Search for the cell housing the specified text and yield its (X, Y) center coordinate. 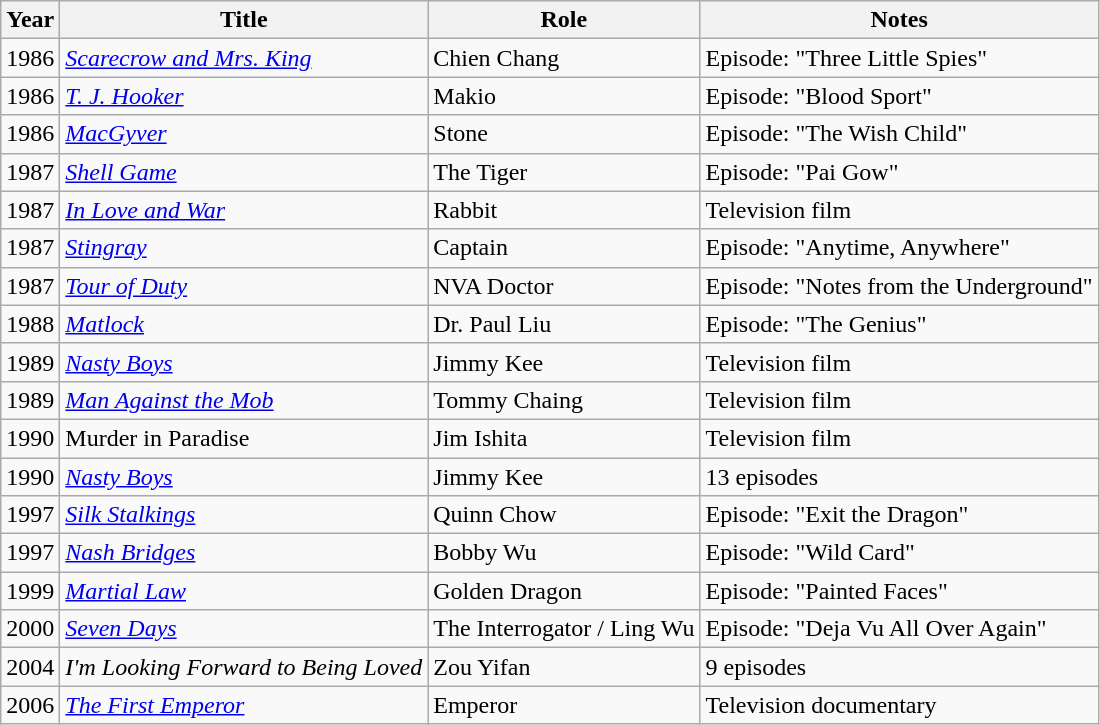
The First Emperor (244, 705)
Episode: "Notes from the Underground" (899, 286)
Stingray (244, 248)
In Love and War (244, 210)
Episode: "Wild Card" (899, 553)
Silk Stalkings (244, 515)
The Tiger (564, 172)
2000 (30, 629)
Bobby Wu (564, 553)
Captain (564, 248)
Murder in Paradise (244, 438)
I'm Looking Forward to Being Loved (244, 667)
1988 (30, 324)
Episode: "Pai Gow" (899, 172)
The Interrogator / Ling Wu (564, 629)
13 episodes (899, 477)
Episode: "Anytime, Anywhere" (899, 248)
Episode: "The Wish Child" (899, 134)
Rabbit (564, 210)
Golden Dragon (564, 591)
Man Against the Mob (244, 400)
Shell Game (244, 172)
Makio (564, 96)
1999 (30, 591)
Episode: "Blood Sport" (899, 96)
Episode: "Exit the Dragon" (899, 515)
2004 (30, 667)
T. J. Hooker (244, 96)
2006 (30, 705)
NVA Doctor (564, 286)
Nash Bridges (244, 553)
Dr. Paul Liu (564, 324)
Chien Chang (564, 58)
Stone (564, 134)
Notes (899, 20)
Episode: "Deja Vu All Over Again" (899, 629)
Martial Law (244, 591)
Title (244, 20)
Role (564, 20)
Year (30, 20)
Seven Days (244, 629)
Jim Ishita (564, 438)
Episode: "The Genius" (899, 324)
Tour of Duty (244, 286)
Scarecrow and Mrs. King (244, 58)
Episode: "Three Little Spies" (899, 58)
MacGyver (244, 134)
Tommy Chaing (564, 400)
9 episodes (899, 667)
Quinn Chow (564, 515)
Matlock (244, 324)
Zou Yifan (564, 667)
Emperor (564, 705)
Episode: "Painted Faces" (899, 591)
Television documentary (899, 705)
